Find where the given text appears and provide that cell's center as [X, Y] coordinate. 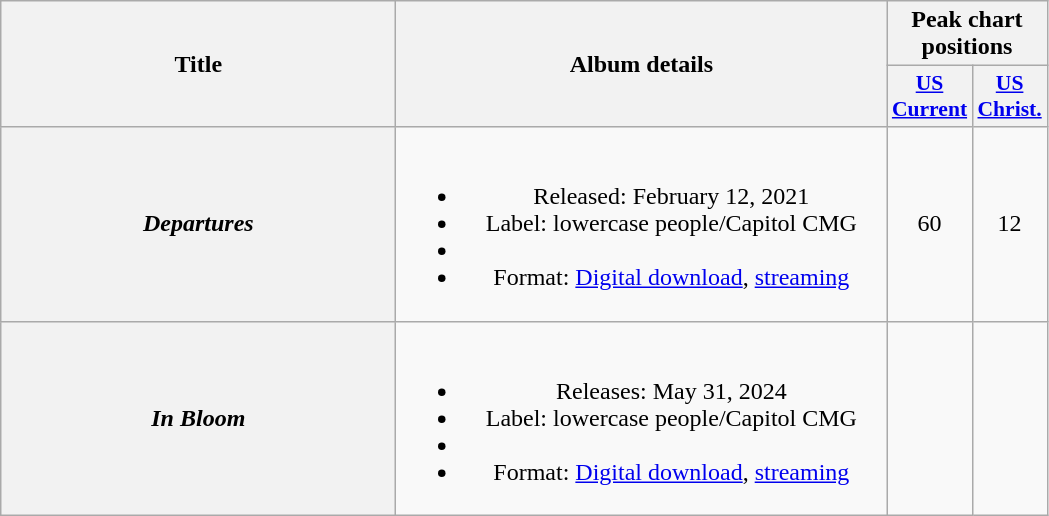
Released: February 12, 2021Label: lowercase people/Capitol CMGFormat: Digital download, streaming [642, 224]
USChrist. [1010, 96]
USCurrent [930, 96]
Peak chart positions [967, 34]
Album details [642, 64]
60 [930, 224]
Releases: May 31, 2024Label: lowercase people/Capitol CMGFormat: Digital download, streaming [642, 418]
Departures [198, 224]
12 [1010, 224]
In Bloom [198, 418]
Title [198, 64]
